Search for the cell housing the specified text and yield its [x, y] center coordinate. 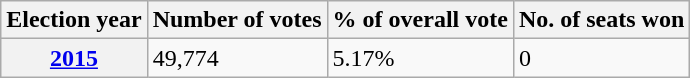
5.17% [420, 58]
No. of seats won [601, 20]
% of overall vote [420, 20]
2015 [74, 58]
Election year [74, 20]
49,774 [237, 58]
0 [601, 58]
Number of votes [237, 20]
